Locate the cell with the specified text and output its (x, y) center coordinate. 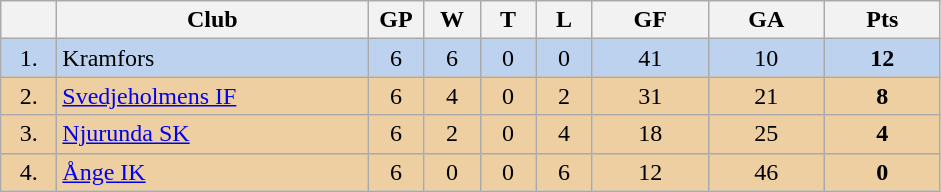
Pts (882, 20)
4. (29, 172)
1. (29, 58)
GP (396, 20)
25 (766, 134)
10 (766, 58)
8 (882, 96)
Njurunda SK (212, 134)
21 (766, 96)
3. (29, 134)
41 (650, 58)
GF (650, 20)
W (452, 20)
GA (766, 20)
Club (212, 20)
Kramfors (212, 58)
L (564, 20)
18 (650, 134)
2. (29, 96)
31 (650, 96)
T (508, 20)
Ånge IK (212, 172)
Svedjeholmens IF (212, 96)
46 (766, 172)
